Output the [x, y] coordinate of the center of the cell containing the given text.  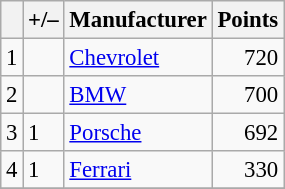
700 [248, 95]
Porsche [138, 133]
+/– [44, 20]
692 [248, 133]
Manufacturer [138, 20]
3 [12, 133]
Ferrari [138, 170]
330 [248, 170]
BMW [138, 95]
4 [12, 170]
2 [12, 95]
Points [248, 20]
720 [248, 58]
Chevrolet [138, 58]
